Locate the cell with the specified text and output its [x, y] center coordinate. 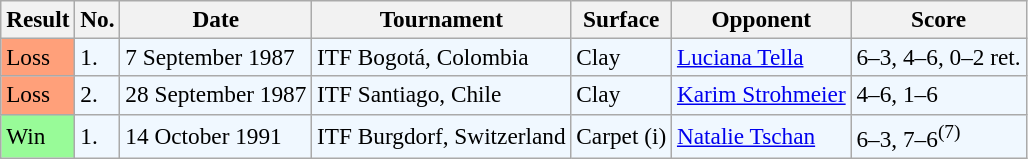
14 October 1991 [216, 136]
No. [98, 19]
6–3, 7–6(7) [938, 136]
Result [38, 19]
Luciana Tella [762, 57]
Carpet (i) [622, 136]
Date [216, 19]
ITF Bogotá, Colombia [442, 57]
7 September 1987 [216, 57]
Surface [622, 19]
Score [938, 19]
Natalie Tschan [762, 136]
6–3, 4–6, 0–2 ret. [938, 57]
ITF Santiago, Chile [442, 95]
Tournament [442, 19]
Karim Strohmeier [762, 95]
ITF Burgdorf, Switzerland [442, 136]
Win [38, 136]
4–6, 1–6 [938, 95]
2. [98, 95]
Opponent [762, 19]
28 September 1987 [216, 95]
